Extract the (X, Y) coordinate from the center of the cell holding the provided text.  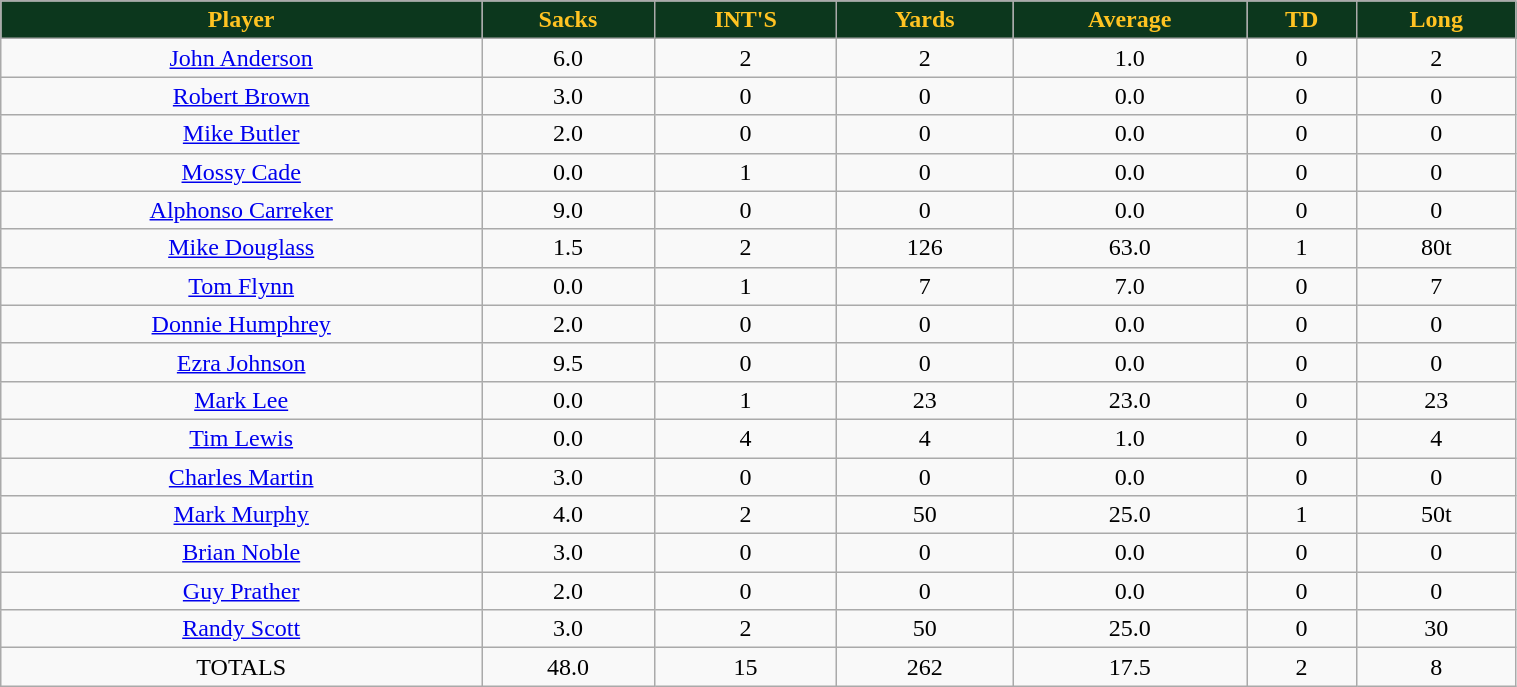
Randy Scott (242, 629)
Mike Douglass (242, 248)
Mike Butler (242, 134)
80t (1436, 248)
17.5 (1130, 667)
1.5 (568, 248)
126 (925, 248)
8 (1436, 667)
9.0 (568, 210)
Tom Flynn (242, 286)
Charles Martin (242, 477)
TOTALS (242, 667)
Mossy Cade (242, 172)
9.5 (568, 362)
4.0 (568, 515)
Long (1436, 20)
30 (1436, 629)
63.0 (1130, 248)
Sacks (568, 20)
6.0 (568, 58)
Average (1130, 20)
Player (242, 20)
Robert Brown (242, 96)
7.0 (1130, 286)
Guy Prather (242, 591)
TD (1302, 20)
Tim Lewis (242, 438)
Yards (925, 20)
262 (925, 667)
INT'S (746, 20)
48.0 (568, 667)
Mark Lee (242, 400)
23.0 (1130, 400)
Alphonso Carreker (242, 210)
Ezra Johnson (242, 362)
John Anderson (242, 58)
50t (1436, 515)
15 (746, 667)
Brian Noble (242, 553)
Mark Murphy (242, 515)
Donnie Humphrey (242, 324)
